Capture the cell that displays the provided text and extract its (x, y) central coordinate. 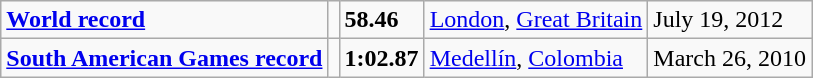
World record (164, 20)
1:02.87 (382, 58)
March 26, 2010 (730, 58)
58.46 (382, 20)
Medellín, Colombia (536, 58)
London, Great Britain (536, 20)
July 19, 2012 (730, 20)
South American Games record (164, 58)
